From the cell containing the given text, extract its center point as (x, y) coordinate. 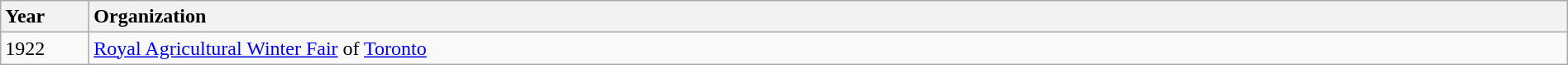
Royal Agricultural Winter Fair of Toronto (829, 48)
1922 (45, 48)
Organization (829, 17)
Year (45, 17)
